Identify which cell holds the provided text, then report its (x, y) central coordinate. 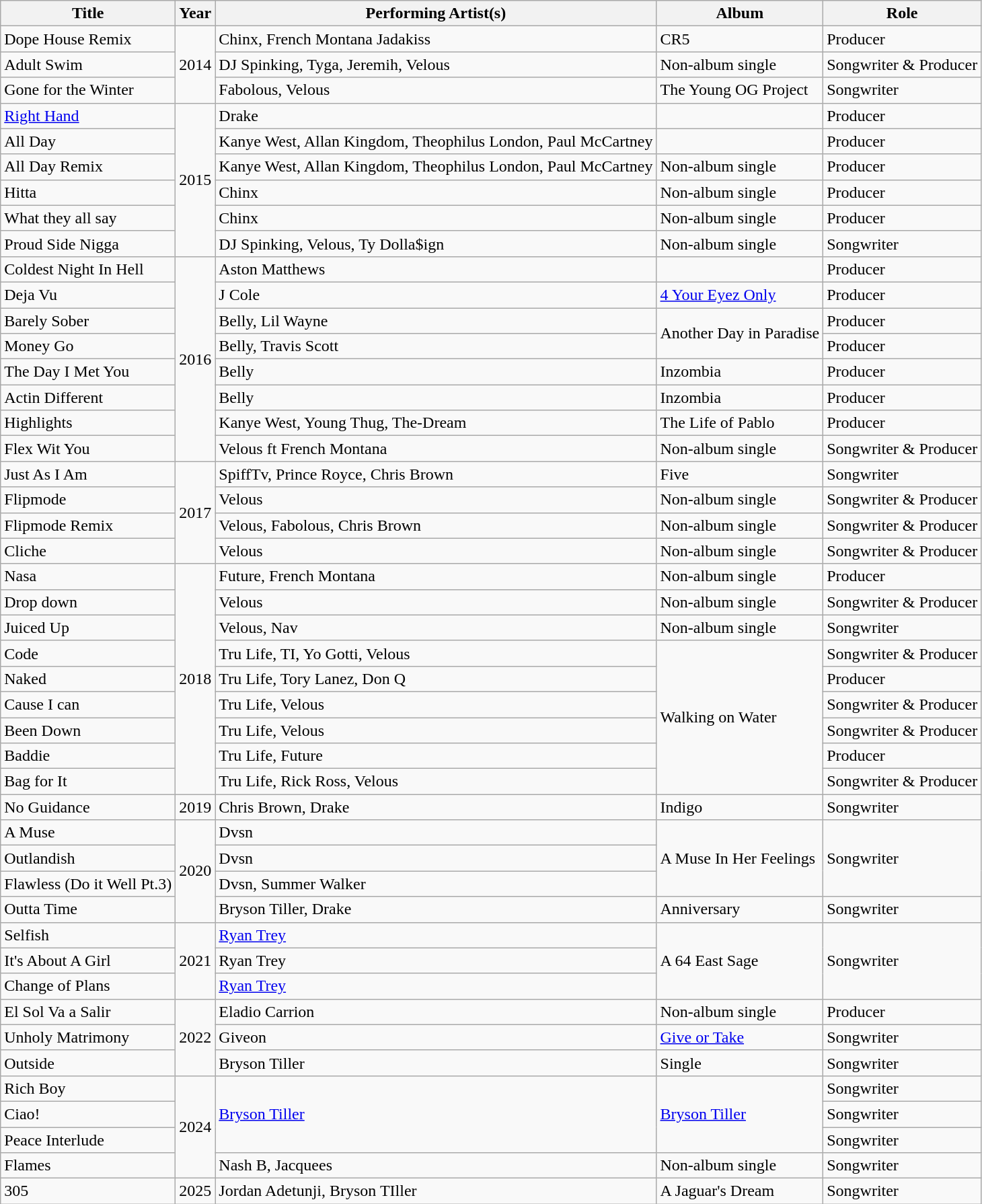
CR5 (740, 39)
Tru Life, TI, Yo Gotti, Velous (436, 653)
Code (88, 653)
The Day I Met You (88, 372)
Single (740, 1063)
Title (88, 13)
Indigo (740, 807)
Belly, Travis Scott (436, 346)
Flames (88, 1166)
2017 (195, 513)
Aston Matthews (436, 269)
Outlandish (88, 858)
El Sol Va a Salir (88, 1012)
What they all say (88, 218)
Year (195, 13)
Highlights (88, 423)
Kanye West, Young Thug, The-Dream (436, 423)
Eladio Carrion (436, 1012)
Nash B, Jacquees (436, 1166)
Flex Wit You (88, 449)
Flawless (Do it Well Pt.3) (88, 884)
2024 (195, 1127)
DJ Spinking, Velous, Ty Dolla$ign (436, 243)
Tru Life, Rick Ross, Velous (436, 782)
Rich Boy (88, 1088)
Right Hand (88, 116)
SpiffTv, Prince Royce, Chris Brown (436, 474)
A Jaguar's Dream (740, 1191)
Five (740, 474)
4 Your Eyez Only (740, 295)
Cliche (88, 551)
Tru Life, Tory Lanez, Don Q (436, 679)
Baddie (88, 756)
Coldest Night In Hell (88, 269)
Unholy Matrimony (88, 1037)
Ciao! (88, 1114)
Outside (88, 1063)
Velous, Fabolous, Chris Brown (436, 525)
Role (903, 13)
Anniversary (740, 909)
Future, French Montana (436, 576)
Selfish (88, 935)
Velous ft French Montana (436, 449)
Naked (88, 679)
2020 (195, 871)
Adult Swim (88, 65)
J Cole (436, 295)
Gone for the Winter (88, 90)
DJ Spinking, Tyga, Jeremih, Velous (436, 65)
Fabolous, Velous (436, 90)
A Muse (88, 833)
Performing Artist(s) (436, 13)
Drop down (88, 602)
2021 (195, 961)
Actin Different (88, 398)
Chris Brown, Drake (436, 807)
Bag for It (88, 782)
A 64 East Sage (740, 961)
All Day Remix (88, 167)
Drake (436, 116)
Flipmode Remix (88, 525)
2016 (195, 359)
2022 (195, 1037)
The Life of Pablo (740, 423)
Been Down (88, 730)
Tru Life, Future (436, 756)
Money Go (88, 346)
Nasa (88, 576)
Dope House Remix (88, 39)
Velous, Nav (436, 628)
Just As I Am (88, 474)
2025 (195, 1191)
Cause I can (88, 704)
Change of Plans (88, 986)
Barely Sober (88, 321)
2018 (195, 679)
Deja Vu (88, 295)
Belly, Lil Wayne (436, 321)
Jordan Adetunji, Bryson TIller (436, 1191)
2014 (195, 65)
Giveon (436, 1037)
Walking on Water (740, 717)
Hitta (88, 192)
Flipmode (88, 500)
2019 (195, 807)
305 (88, 1191)
Peace Interlude (88, 1140)
Album (740, 13)
2015 (195, 180)
Give or Take (740, 1037)
All Day (88, 141)
Dvsn, Summer Walker (436, 884)
It's About A Girl (88, 961)
Proud Side Nigga (88, 243)
A Muse In Her Feelings (740, 858)
Bryson Tiller, Drake (436, 909)
Outta Time (88, 909)
Chinx, French Montana Jadakiss (436, 39)
No Guidance (88, 807)
The Young OG Project (740, 90)
Juiced Up (88, 628)
Another Day in Paradise (740, 334)
